Pinpoint the cell where the given text exists, returning its (X, Y) midpoint coordinate. 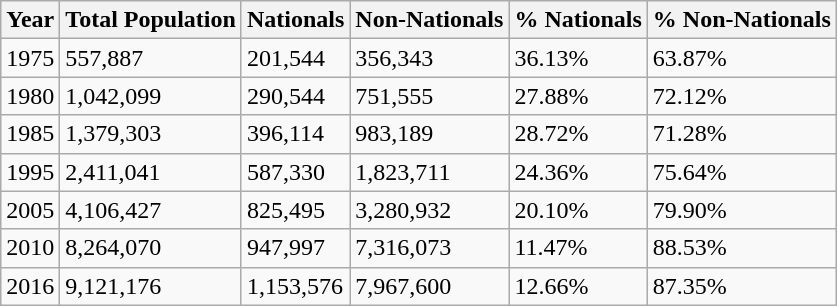
1,823,711 (430, 172)
2016 (30, 286)
4,106,427 (151, 210)
20.10% (578, 210)
11.47% (578, 248)
3,280,932 (430, 210)
Year (30, 20)
87.35% (742, 286)
825,495 (295, 210)
9,121,176 (151, 286)
1985 (30, 134)
28.72% (578, 134)
12.66% (578, 286)
1,153,576 (295, 286)
1995 (30, 172)
2010 (30, 248)
Total Population (151, 20)
751,555 (430, 96)
8,264,070 (151, 248)
1975 (30, 58)
75.64% (742, 172)
63.87% (742, 58)
2,411,041 (151, 172)
947,997 (295, 248)
71.28% (742, 134)
Non-Nationals (430, 20)
1,042,099 (151, 96)
201,544 (295, 58)
1980 (30, 96)
2005 (30, 210)
79.90% (742, 210)
27.88% (578, 96)
557,887 (151, 58)
Nationals (295, 20)
587,330 (295, 172)
36.13% (578, 58)
983,189 (430, 134)
% Non-Nationals (742, 20)
88.53% (742, 248)
7,316,073 (430, 248)
396,114 (295, 134)
24.36% (578, 172)
356,343 (430, 58)
1,379,303 (151, 134)
7,967,600 (430, 286)
290,544 (295, 96)
% Nationals (578, 20)
72.12% (742, 96)
